Detect which cell encompasses the target text, then output its [x, y] center coordinate. 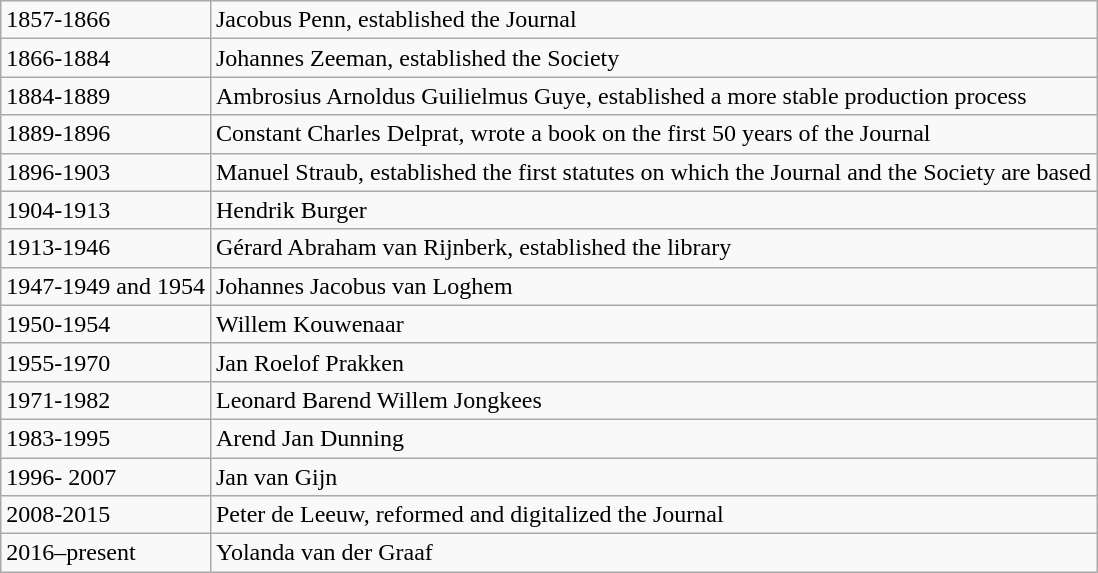
2008-2015 [106, 515]
Arend Jan Dunning [653, 438]
Jan Roelof Prakken [653, 362]
1971-1982 [106, 400]
1955-1970 [106, 362]
1866-1884 [106, 58]
Johannes Jacobus van Loghem [653, 286]
Manuel Straub, established the first statutes on which the Journal and the Society are based [653, 172]
Johannes Zeeman, established the Society [653, 58]
Jacobus Penn, established the Journal [653, 20]
1857-1866 [106, 20]
Yolanda van der Graaf [653, 553]
1896-1903 [106, 172]
Leonard Barend Willem Jongkees [653, 400]
Constant Charles Delprat, wrote a book on the first 50 years of the Journal [653, 134]
Jan van Gijn [653, 477]
Ambrosius Arnoldus Guilielmus Guye, established a more stable production process [653, 96]
1904-1913 [106, 210]
Hendrik Burger [653, 210]
1950-1954 [106, 324]
Willem Kouwenaar [653, 324]
1996- 2007 [106, 477]
1884-1889 [106, 96]
1889-1896 [106, 134]
Gérard Abraham van Rijnberk, established the library [653, 248]
1947-1949 and 1954 [106, 286]
2016–present [106, 553]
1983-1995 [106, 438]
1913-1946 [106, 248]
Peter de Leeuw, reformed and digitalized the Journal [653, 515]
